Provide the (X, Y) coordinate of the cell's center where the given text is located.  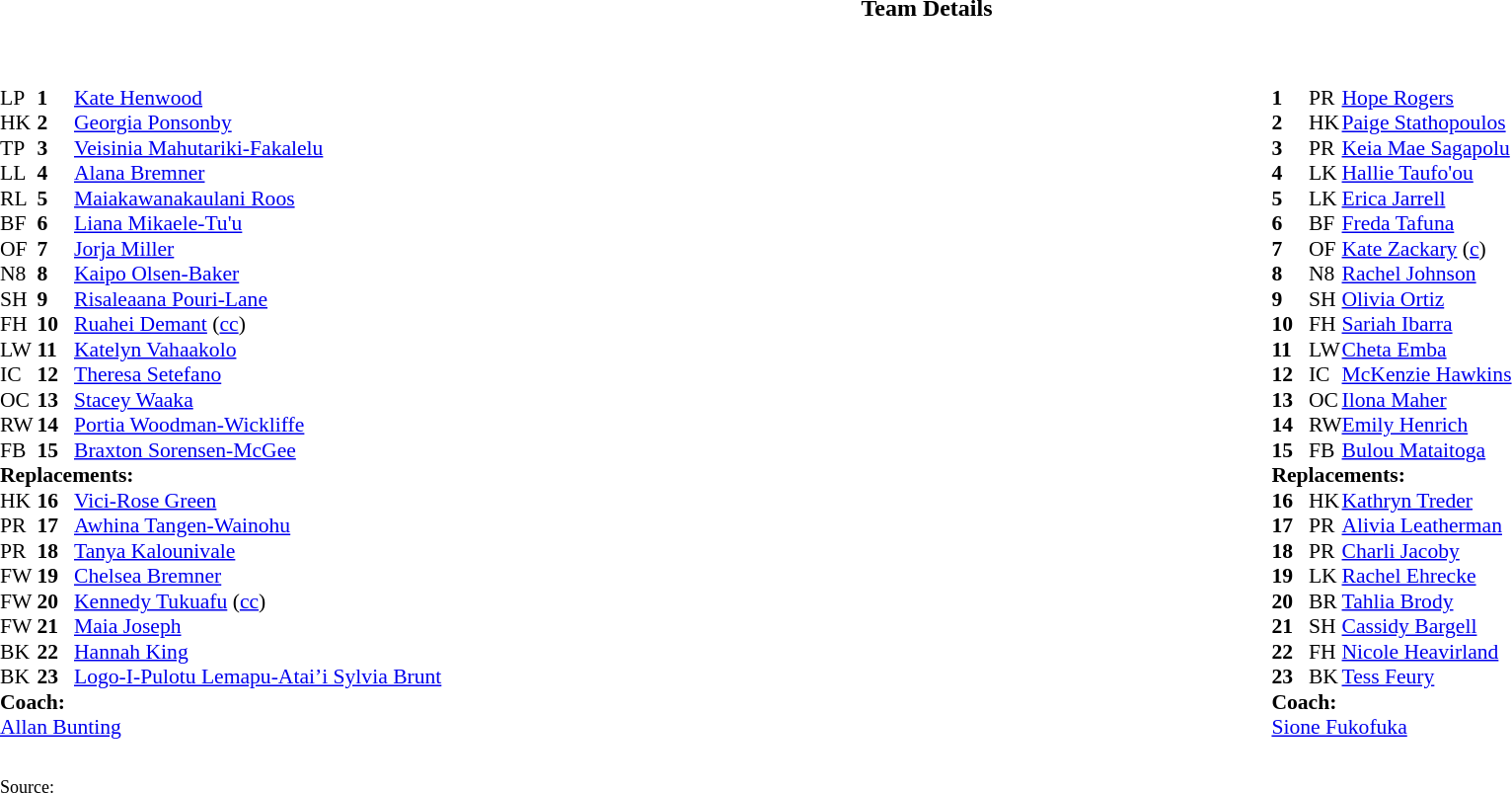
Sariah Ibarra (1427, 325)
Veisinia Mahutariki-Fakalelu (258, 148)
Charli Jacoby (1427, 551)
Tess Feury (1427, 676)
Olivia Ortiz (1427, 299)
McKenzie Hawkins (1427, 374)
Maiakawanakaulani Roos (258, 198)
Erica Jarrell (1427, 198)
RL (19, 198)
Allan Bunting (221, 728)
BR (1325, 601)
Jorja Miller (258, 249)
Chelsea Bremner (258, 576)
Sione Fukofuka (1392, 728)
Tahlia Brody (1427, 601)
Emily Henrich (1427, 426)
Rachel Ehrecke (1427, 576)
Keia Mae Sagapolu (1427, 148)
LL (19, 173)
Risaleaana Pouri-Lane (258, 299)
Georgia Ponsonby (258, 123)
Tanya Kalounivale (258, 551)
Hannah King (258, 652)
Hallie Taufo'ou (1427, 173)
Ilona Maher (1427, 400)
Alana Bremner (258, 173)
Theresa Setefano (258, 374)
Maia Joseph (258, 627)
LP (19, 98)
Paige Stathopoulos (1427, 123)
Cassidy Bargell (1427, 627)
Freda Tafuna (1427, 224)
Alivia Leatherman (1427, 526)
Nicole Heavirland (1427, 652)
Rachel Johnson (1427, 274)
Braxton Sorensen-McGee (258, 450)
TP (19, 148)
Kate Zackary (c) (1427, 249)
Katelyn Vahaakolo (258, 350)
Kate Henwood (258, 98)
Liana Mikaele-Tu'u (258, 224)
Logo-I-Pulotu Lemapu-Atai’i Sylvia Brunt (258, 676)
Kennedy Tukuafu (cc) (258, 601)
Cheta Emba (1427, 350)
Awhina Tangen-Wainohu (258, 526)
Vici-Rose Green (258, 501)
Hope Rogers (1427, 98)
Stacey Waaka (258, 400)
Kathryn Treder (1427, 501)
Bulou Mataitoga (1427, 450)
Kaipo Olsen-Baker (258, 274)
Portia Woodman-Wickliffe (258, 426)
Ruahei Demant (cc) (258, 325)
